Return the (X, Y) coordinate for the center point of the cell that contains the specified text.  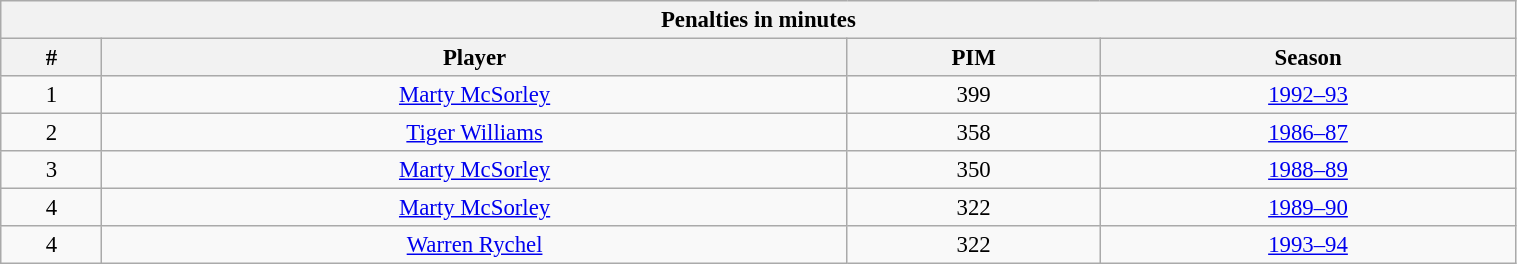
Tiger Williams (474, 133)
1989–90 (1308, 208)
399 (974, 95)
Season (1308, 58)
3 (52, 170)
1988–89 (1308, 170)
Penalties in minutes (758, 20)
2 (52, 133)
1992–93 (1308, 95)
358 (974, 133)
350 (974, 170)
# (52, 58)
1986–87 (1308, 133)
Player (474, 58)
1 (52, 95)
1993–94 (1308, 245)
PIM (974, 58)
Warren Rychel (474, 245)
